Identify which cell holds the provided text, then report its [x, y] central coordinate. 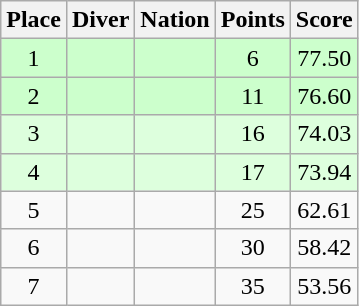
16 [252, 134]
7 [34, 286]
11 [252, 96]
17 [252, 172]
3 [34, 134]
2 [34, 96]
73.94 [324, 172]
4 [34, 172]
77.50 [324, 58]
53.56 [324, 286]
1 [34, 58]
35 [252, 286]
Nation [175, 20]
Score [324, 20]
5 [34, 210]
74.03 [324, 134]
58.42 [324, 248]
Diver [100, 20]
62.61 [324, 210]
76.60 [324, 96]
Place [34, 20]
Points [252, 20]
30 [252, 248]
25 [252, 210]
